Search for the cell housing the specified text and yield its [X, Y] center coordinate. 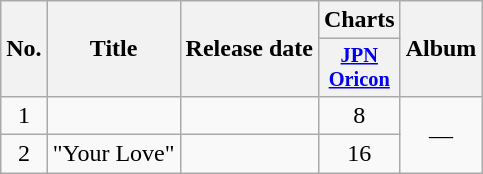
8 [359, 115]
"Your Love" [114, 154]
Release date [249, 49]
Album [441, 49]
No. [24, 49]
Title [114, 49]
— [441, 134]
Charts [359, 20]
1 [24, 115]
JPNOricon [359, 68]
2 [24, 154]
16 [359, 154]
